Return the [X, Y] coordinate for the center point of the cell that contains the specified text.  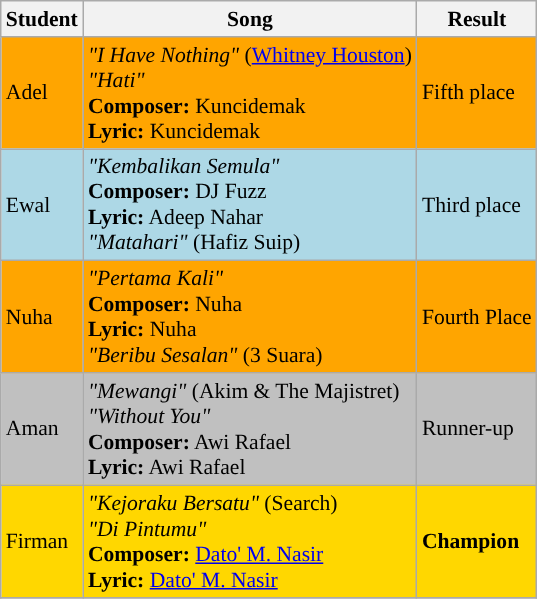
Fifth place [477, 93]
Runner-up [477, 429]
Student [42, 19]
"Kejoraku Bersatu" (Search) "Di Pintumu" Composer: Dato' M. Nasir Lyric: Dato' M. Nasir [250, 541]
"Pertama Kali" Composer: Nuha Lyric: Nuha "Beribu Sesalan" (3 Suara) [250, 317]
Song [250, 19]
"Mewangi" (Akim & The Majistret) "Without You" Composer: Awi Rafael Lyric: Awi Rafael [250, 429]
Ewal [42, 205]
Result [477, 19]
Champion [477, 541]
Third place [477, 205]
Aman [42, 429]
Firman [42, 541]
"Kembalikan Semula" Composer: DJ Fuzz Lyric: Adeep Nahar "Matahari" (Hafiz Suip) [250, 205]
Adel [42, 93]
Fourth Place [477, 317]
Nuha [42, 317]
"I Have Nothing" (Whitney Houston) "Hati" Composer: Kuncidemak Lyric: Kuncidemak [250, 93]
